Pinpoint the cell where the given text exists, returning its (X, Y) midpoint coordinate. 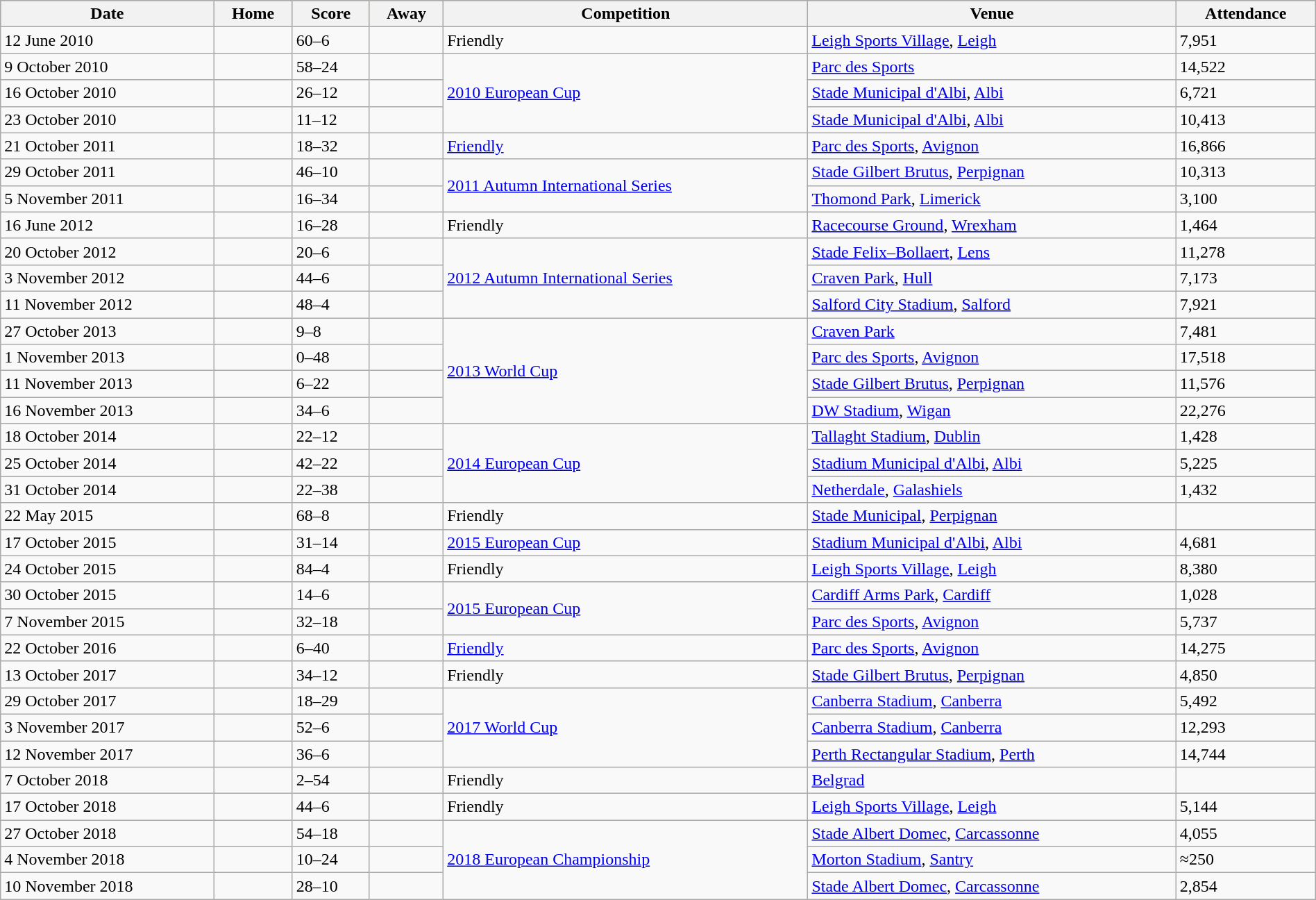
14,522 (1245, 67)
27 October 2018 (107, 833)
5 November 2011 (107, 199)
Cardiff Arms Park, Cardiff (992, 595)
31–14 (330, 542)
Belgrad (992, 781)
5,225 (1245, 463)
22 May 2015 (107, 516)
7,921 (1245, 304)
52–6 (330, 727)
16–28 (330, 225)
46–10 (330, 172)
7 October 2018 (107, 781)
5,737 (1245, 622)
6–40 (330, 648)
4 November 2018 (107, 860)
36–6 (330, 753)
2010 European Cup (626, 93)
4,055 (1245, 833)
18–29 (330, 701)
7 November 2015 (107, 622)
22,276 (1245, 410)
60–6 (330, 40)
12 June 2010 (107, 40)
Parc des Sports (992, 67)
17,518 (1245, 358)
DW Stadium, Wigan (992, 410)
9–8 (330, 331)
6–22 (330, 384)
11 November 2013 (107, 384)
11,278 (1245, 251)
Netherdale, Galashiels (992, 490)
20–6 (330, 251)
3 November 2012 (107, 278)
27 October 2013 (107, 331)
28–10 (330, 886)
24 October 2015 (107, 569)
18–32 (330, 146)
48–4 (330, 304)
25 October 2014 (107, 463)
31 October 2014 (107, 490)
26–12 (330, 93)
11 November 2012 (107, 304)
14,275 (1245, 648)
14–6 (330, 595)
23 October 2010 (107, 119)
7,173 (1245, 278)
13 October 2017 (107, 674)
12 November 2017 (107, 753)
6,721 (1245, 93)
1,432 (1245, 490)
1,464 (1245, 225)
9 October 2010 (107, 67)
2012 Autumn International Series (626, 278)
2017 World Cup (626, 727)
22–12 (330, 437)
29 October 2017 (107, 701)
8,380 (1245, 569)
4,850 (1245, 674)
Salford City Stadium, Salford (992, 304)
54–18 (330, 833)
2018 European Championship (626, 860)
Craven Park (992, 331)
1 November 2013 (107, 358)
1,428 (1245, 437)
3 November 2017 (107, 727)
Racecourse Ground, Wrexham (992, 225)
10 November 2018 (107, 886)
17 October 2018 (107, 807)
16 June 2012 (107, 225)
2,854 (1245, 886)
Competition (626, 14)
84–4 (330, 569)
Perth Rectangular Stadium, Perth (992, 753)
≈250 (1245, 860)
16,866 (1245, 146)
11–12 (330, 119)
Stade Municipal, Perpignan (992, 516)
7,481 (1245, 331)
3,100 (1245, 199)
1,028 (1245, 595)
2–54 (330, 781)
Thomond Park, Limerick (992, 199)
21 October 2011 (107, 146)
Home (253, 14)
Stade Felix–Bollaert, Lens (992, 251)
2011 Autumn International Series (626, 185)
11,576 (1245, 384)
16 October 2010 (107, 93)
30 October 2015 (107, 595)
Date (107, 14)
5,492 (1245, 701)
Attendance (1245, 14)
0–48 (330, 358)
12,293 (1245, 727)
29 October 2011 (107, 172)
42–22 (330, 463)
Venue (992, 14)
Away (406, 14)
32–18 (330, 622)
22–38 (330, 490)
16–34 (330, 199)
68–8 (330, 516)
2014 European Cup (626, 463)
10–24 (330, 860)
34–12 (330, 674)
10,413 (1245, 119)
16 November 2013 (107, 410)
Morton Stadium, Santry (992, 860)
10,313 (1245, 172)
Craven Park, Hull (992, 278)
2013 World Cup (626, 371)
20 October 2012 (107, 251)
4,681 (1245, 542)
Tallaght Stadium, Dublin (992, 437)
34–6 (330, 410)
Score (330, 14)
58–24 (330, 67)
14,744 (1245, 753)
17 October 2015 (107, 542)
7,951 (1245, 40)
18 October 2014 (107, 437)
5,144 (1245, 807)
22 October 2016 (107, 648)
